Capture the cell that displays the provided text and extract its [X, Y] central coordinate. 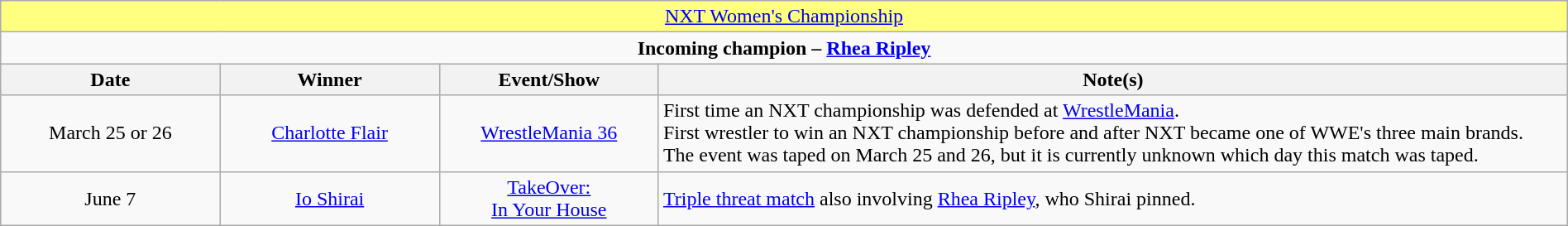
June 7 [111, 199]
March 25 or 26 [111, 133]
Charlotte Flair [329, 133]
Winner [329, 79]
Triple threat match also involving Rhea Ripley, who Shirai pinned. [1113, 199]
Note(s) [1113, 79]
Date [111, 79]
NXT Women's Championship [784, 17]
Event/Show [549, 79]
WrestleMania 36 [549, 133]
Io Shirai [329, 199]
TakeOver:In Your House [549, 199]
Incoming champion – Rhea Ripley [784, 48]
